Extract the [x, y] coordinate from the center of the cell holding the provided text.  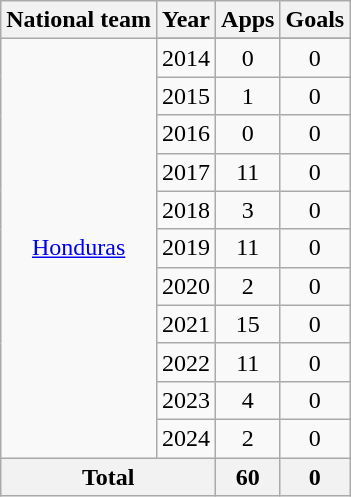
3 [248, 210]
2022 [186, 362]
4 [248, 400]
2021 [186, 324]
Goals [315, 20]
Year [186, 20]
2017 [186, 172]
2020 [186, 286]
60 [248, 477]
1 [248, 96]
2024 [186, 438]
2016 [186, 134]
2015 [186, 96]
2019 [186, 248]
Total [108, 477]
Honduras [79, 248]
15 [248, 324]
National team [79, 20]
2014 [186, 58]
2023 [186, 400]
2018 [186, 210]
Apps [248, 20]
